From the cell containing the given text, extract its center point as [x, y] coordinate. 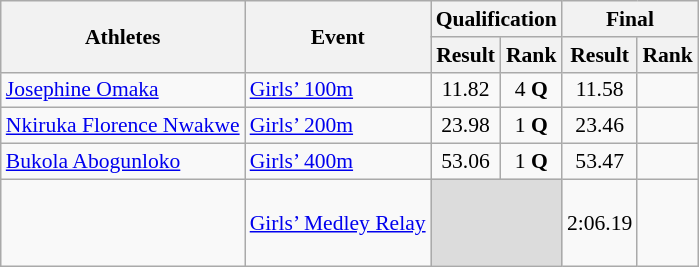
Qualification [496, 19]
11.58 [600, 90]
Athletes [123, 36]
Girls’ 200m [338, 126]
Josephine Omaka [123, 90]
4 Q [532, 90]
23.46 [600, 126]
Bukola Abogunloko [123, 162]
Final [630, 19]
Girls’ Medley Relay [338, 222]
Girls’ 100m [338, 90]
2:06.19 [600, 222]
23.98 [466, 126]
Nkiruka Florence Nwakwe [123, 126]
Girls’ 400m [338, 162]
Event [338, 36]
53.06 [466, 162]
53.47 [600, 162]
11.82 [466, 90]
